Provide the (x, y) coordinate of the cell's center where the given text is located.  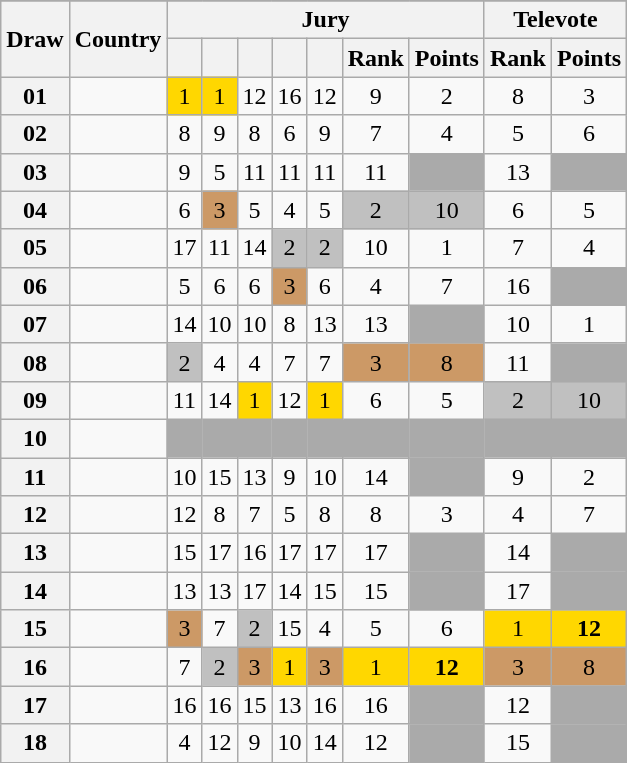
04 (35, 210)
18 (35, 743)
09 (35, 400)
06 (35, 286)
Televote (555, 20)
Jury (326, 20)
01 (35, 96)
Country (118, 39)
03 (35, 172)
07 (35, 324)
02 (35, 134)
08 (35, 362)
05 (35, 248)
Draw (35, 39)
